Locate the cell with the specified text and output its (x, y) center coordinate. 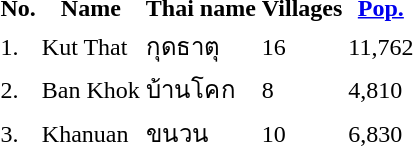
8 (302, 90)
Kut That (90, 46)
16 (302, 46)
บ้านโคก (200, 90)
กุดธาตุ (200, 46)
Ban Khok (90, 90)
